Return (X, Y) of the center of cell containing provided text 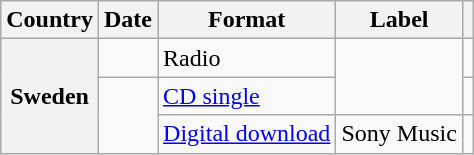
Radio (247, 58)
Label (399, 20)
Format (247, 20)
Sony Music (399, 134)
Country (50, 20)
CD single (247, 96)
Sweden (50, 96)
Digital download (247, 134)
Date (128, 20)
